Identify which cell holds the provided text, then report its (x, y) central coordinate. 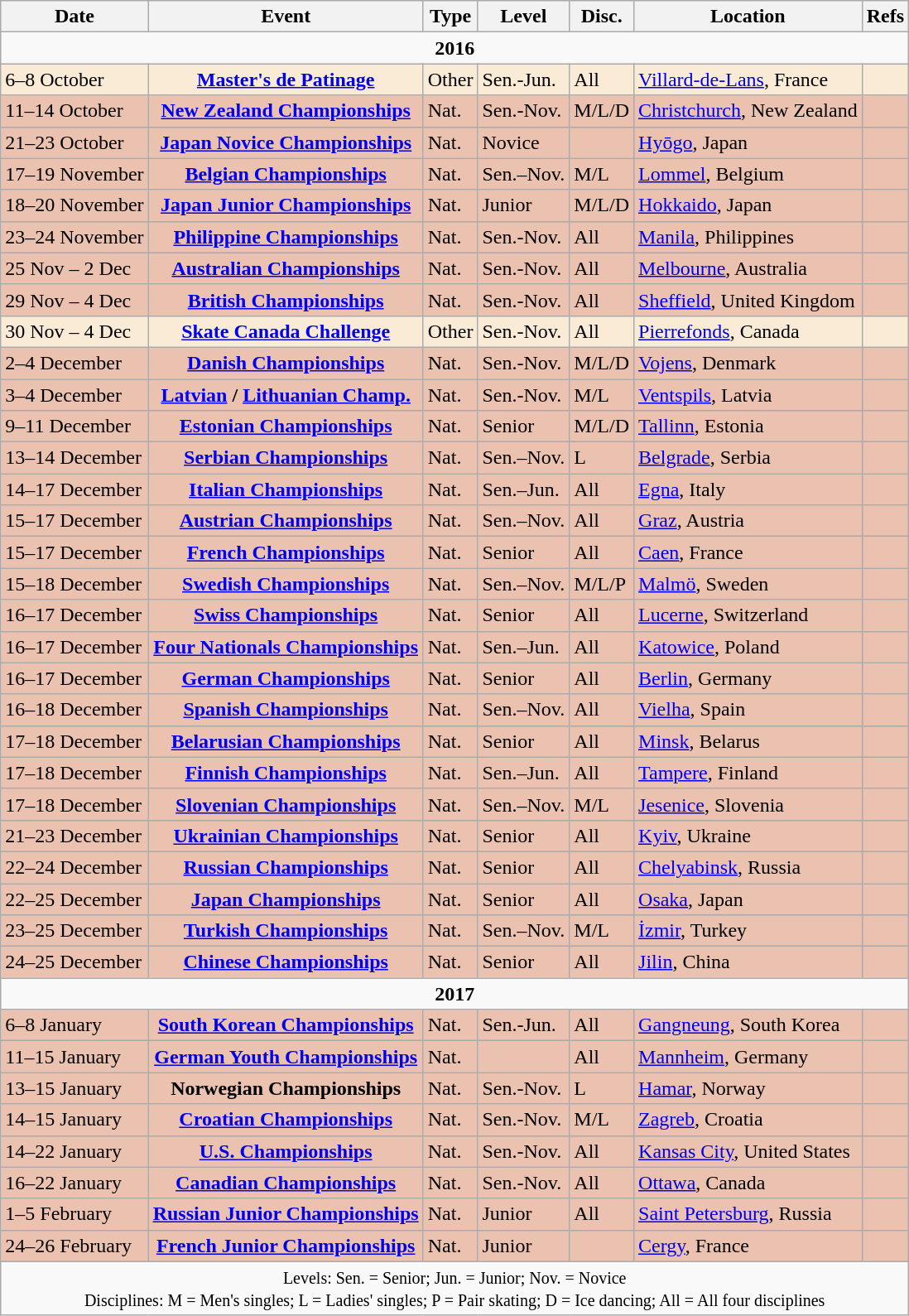
Tampere, Finland (748, 773)
Skate Canada Challenge (286, 331)
U.S. Championships (286, 1151)
1–5 February (75, 1214)
14–22 January (75, 1151)
16–22 January (75, 1183)
Kansas City, United States (748, 1151)
Berlin, Germany (748, 678)
22–25 December (75, 899)
Italian Championships (286, 489)
13–15 January (75, 1088)
11–15 January (75, 1057)
Level (523, 17)
Pierrefonds, Canada (748, 331)
M/L/P (602, 584)
13–14 December (75, 458)
Norwegian Championships (286, 1088)
17–19 November (75, 174)
Gangneung, South Korea (748, 1025)
Slovenian Championships (286, 804)
Sheffield, United Kingdom (748, 300)
Type (450, 17)
6–8 October (75, 80)
Zagreb, Croatia (748, 1120)
21–23 October (75, 142)
25 Nov – 2 Dec (75, 268)
29 Nov – 4 Dec (75, 300)
3–4 December (75, 395)
Jilin, China (748, 962)
Russian Championships (286, 867)
Caen, France (748, 552)
2–4 December (75, 363)
Vielha, Spain (748, 710)
Malmö, Sweden (748, 584)
Jesenice, Slovenia (748, 804)
Hamar, Norway (748, 1088)
Osaka, Japan (748, 899)
Estonian Championships (286, 427)
Kyiv, Ukraine (748, 836)
Lucerne, Switzerland (748, 615)
New Zealand Championships (286, 111)
Canadian Championships (286, 1183)
Swiss Championships (286, 615)
14–15 January (75, 1120)
Disc. (602, 17)
Latvian / Lithuanian Champ. (286, 395)
Japan Novice Championships (286, 142)
Ventspils, Latvia (748, 395)
Saint Petersburg, Russia (748, 1214)
Melbourne, Australia (748, 268)
Hyōgo, Japan (748, 142)
French Championships (286, 552)
9–11 December (75, 427)
Croatian Championships (286, 1120)
2016 (455, 48)
Spanish Championships (286, 710)
Philippine Championships (286, 237)
Danish Championships (286, 363)
Novice (523, 142)
Serbian Championships (286, 458)
Vojens, Denmark (748, 363)
Tallinn, Estonia (748, 427)
Finnish Championships (286, 773)
İzmir, Turkey (748, 931)
Manila, Philippines (748, 237)
2017 (455, 994)
Graz, Austria (748, 521)
24–26 February (75, 1246)
Chinese Championships (286, 962)
Turkish Championships (286, 931)
Egna, Italy (748, 489)
14–17 December (75, 489)
Mannheim, Germany (748, 1057)
Cergy, France (748, 1246)
French Junior Championships (286, 1246)
11–14 October (75, 111)
Christchurch, New Zealand (748, 111)
Belgian Championships (286, 174)
Location (748, 17)
South Korean Championships (286, 1025)
Swedish Championships (286, 584)
German Youth Championships (286, 1057)
Refs (885, 17)
Japan Junior Championships (286, 205)
6–8 January (75, 1025)
18–20 November (75, 205)
Master's de Patinage (286, 80)
Austrian Championships (286, 521)
German Championships (286, 678)
Belgrade, Serbia (748, 458)
16–18 December (75, 710)
30 Nov – 4 Dec (75, 331)
Belarusian Championships (286, 741)
Lommel, Belgium (748, 174)
Katowice, Poland (748, 647)
Australian Championships (286, 268)
Chelyabinsk, Russia (748, 867)
Ottawa, Canada (748, 1183)
22–24 December (75, 867)
21–23 December (75, 836)
British Championships (286, 300)
24–25 December (75, 962)
Four Nationals Championships (286, 647)
Event (286, 17)
Russian Junior Championships (286, 1214)
23–24 November (75, 237)
Japan Championships (286, 899)
Date (75, 17)
Ukrainian Championships (286, 836)
Minsk, Belarus (748, 741)
15–18 December (75, 584)
Villard-de-Lans, France (748, 80)
23–25 December (75, 931)
Hokkaido, Japan (748, 205)
